Identify which cell holds the provided text, then report its (X, Y) central coordinate. 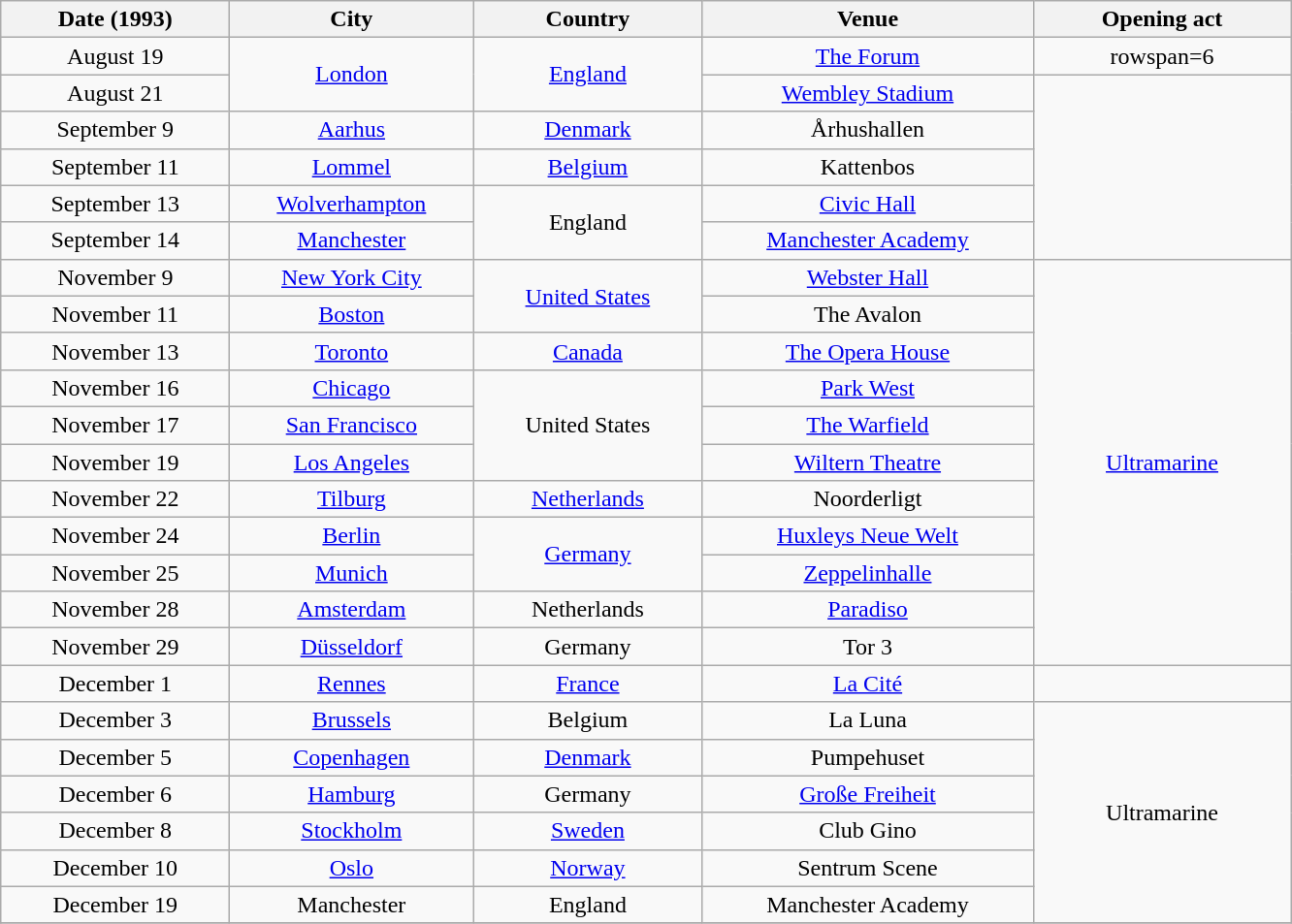
Kattenbos (867, 167)
November 19 (115, 462)
Sweden (588, 831)
Wiltern Theatre (867, 462)
Boston (351, 314)
Club Gino (867, 831)
November 11 (115, 314)
Munich (351, 573)
Brussels (351, 720)
Toronto (351, 351)
Düsseldorf (351, 647)
Country (588, 19)
Stockholm (351, 831)
City (351, 19)
Wolverhampton (351, 204)
La Cité (867, 684)
Lommel (351, 167)
The Opera House (867, 351)
Große Freiheit (867, 794)
Tor 3 (867, 647)
Hamburg (351, 794)
Oslo (351, 868)
Sentrum Scene (867, 868)
San Francisco (351, 425)
Date (1993) (115, 19)
Park West (867, 388)
November 22 (115, 499)
Noorderligt (867, 499)
Huxleys Neue Welt (867, 536)
Zeppelinhalle (867, 573)
The Warfield (867, 425)
November 17 (115, 425)
Tilburg (351, 499)
Opening act (1162, 19)
November 25 (115, 573)
Århushallen (867, 130)
Webster Hall (867, 277)
Aarhus (351, 130)
December 5 (115, 757)
Pumpehuset (867, 757)
November 29 (115, 647)
December 8 (115, 831)
The Avalon (867, 314)
November 13 (115, 351)
September 13 (115, 204)
rowspan=6 (1162, 56)
December 3 (115, 720)
September 11 (115, 167)
Norway (588, 868)
Civic Hall (867, 204)
Amsterdam (351, 610)
France (588, 684)
Rennes (351, 684)
Wembley Stadium (867, 93)
New York City (351, 277)
November 9 (115, 277)
Paradiso (867, 610)
Berlin (351, 536)
Los Angeles (351, 462)
December 19 (115, 905)
Venue (867, 19)
December 6 (115, 794)
Canada (588, 351)
Copenhagen (351, 757)
December 1 (115, 684)
August 19 (115, 56)
November 24 (115, 536)
December 10 (115, 868)
The Forum (867, 56)
La Luna (867, 720)
November 28 (115, 610)
London (351, 75)
Chicago (351, 388)
November 16 (115, 388)
September 9 (115, 130)
September 14 (115, 240)
August 21 (115, 93)
